Find where the given text appears and provide that cell's center as (X, Y) coordinate. 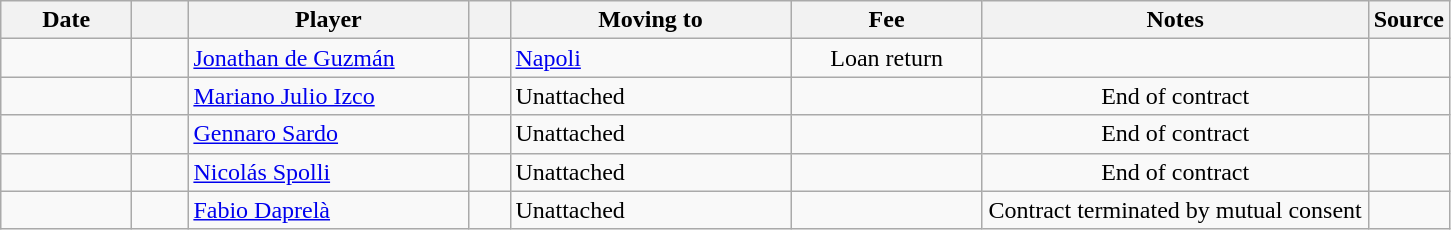
Fabio Daprelà (328, 210)
Date (66, 20)
Notes (1175, 20)
Player (328, 20)
Source (1408, 20)
Moving to (650, 20)
Jonathan de Guzmán (328, 58)
Nicolás Spolli (328, 172)
Gennaro Sardo (328, 134)
Loan return (886, 58)
Contract terminated by mutual consent (1175, 210)
Napoli (650, 58)
Fee (886, 20)
Mariano Julio Izco (328, 96)
